Locate the cell with the specified text and output its [x, y] center coordinate. 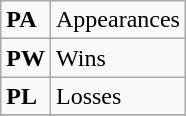
PL [26, 96]
Appearances [118, 20]
Losses [118, 96]
PW [26, 58]
PA [26, 20]
Wins [118, 58]
